Output the (x, y) coordinate of the center of the cell containing the given text.  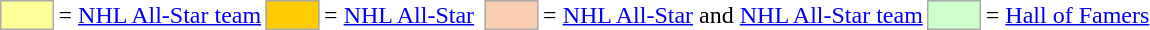
= NHL All-Star (400, 15)
= NHL All-Star team (160, 15)
= NHL All-Star and NHL All-Star team (734, 15)
